Scan for the cell matching the given text and deliver its [X, Y] coordinate at center. 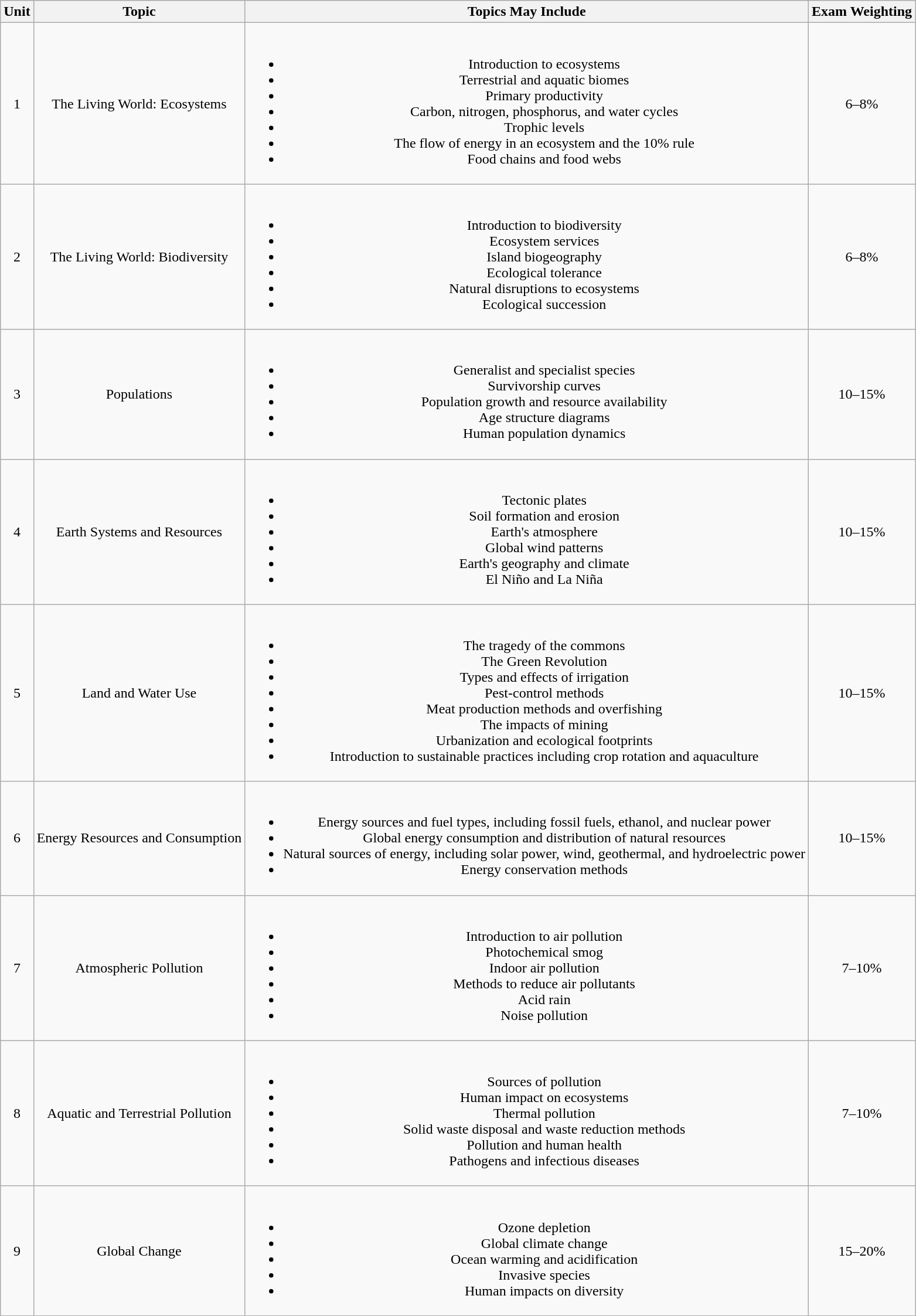
15–20% [862, 1251]
Global Change [139, 1251]
Energy Resources and Consumption [139, 838]
8 [17, 1113]
Ozone depletionGlobal climate changeOcean warming and acidificationInvasive speciesHuman impacts on diversity [527, 1251]
Introduction to biodiversityEcosystem servicesIsland biogeographyEcological toleranceNatural disruptions to ecosystemsEcological succession [527, 257]
Atmospheric Pollution [139, 968]
Generalist and specialist speciesSurvivorship curvesPopulation growth and resource availabilityAge structure diagramsHuman population dynamics [527, 394]
1 [17, 103]
3 [17, 394]
4 [17, 532]
Topic [139, 12]
The Living World: Ecosystems [139, 103]
Earth Systems and Resources [139, 532]
Tectonic platesSoil formation and erosionEarth's atmosphereGlobal wind patternsEarth's geography and climateEl Niño and La Niña [527, 532]
5 [17, 693]
Populations [139, 394]
Land and Water Use [139, 693]
Topics May Include [527, 12]
6 [17, 838]
Aquatic and Terrestrial Pollution [139, 1113]
Unit [17, 12]
7 [17, 968]
The Living World: Biodiversity [139, 257]
Introduction to air pollutionPhotochemical smogIndoor air pollutionMethods to reduce air pollutantsAcid rainNoise pollution [527, 968]
Exam Weighting [862, 12]
9 [17, 1251]
2 [17, 257]
